Scan for the cell matching the given text and deliver its [X, Y] coordinate at center. 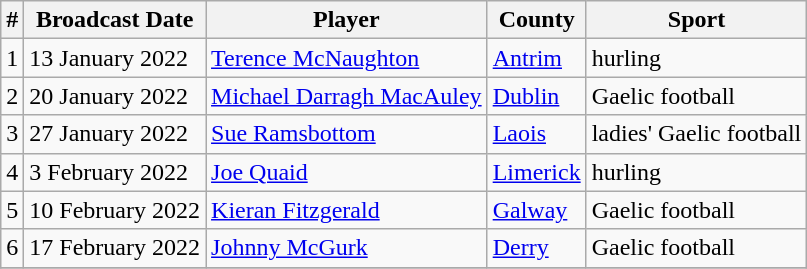
2 [12, 96]
Derry [536, 248]
3 [12, 134]
5 [12, 210]
Galway [536, 210]
County [536, 20]
ladies' Gaelic football [696, 134]
Sue Ramsbottom [347, 134]
# [12, 20]
Terence McNaughton [347, 58]
Player [347, 20]
3 February 2022 [115, 172]
Kieran Fitzgerald [347, 210]
13 January 2022 [115, 58]
1 [12, 58]
Michael Darragh MacAuley [347, 96]
Dublin [536, 96]
Antrim [536, 58]
27 January 2022 [115, 134]
4 [12, 172]
Laois [536, 134]
Broadcast Date [115, 20]
10 February 2022 [115, 210]
Sport [696, 20]
20 January 2022 [115, 96]
Joe Quaid [347, 172]
6 [12, 248]
17 February 2022 [115, 248]
Johnny McGurk [347, 248]
Limerick [536, 172]
